Return [x, y] of the center of cell containing provided text 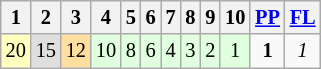
20 [16, 51]
7 [171, 17]
5 [131, 17]
FL [303, 17]
15 [46, 51]
PP [268, 17]
9 [210, 17]
12 [76, 51]
